Return [X, Y] of the center of cell containing provided text 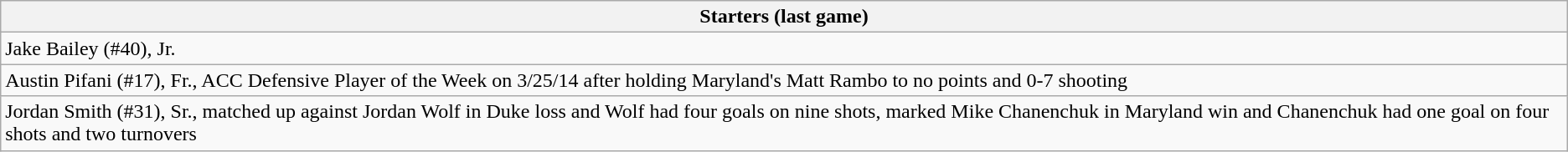
Austin Pifani (#17), Fr., ACC Defensive Player of the Week on 3/25/14 after holding Maryland's Matt Rambo to no points and 0-7 shooting [784, 80]
Starters (last game) [784, 17]
Jake Bailey (#40), Jr. [784, 48]
